Determine the [X, Y] coordinate at the center of the cell enclosing the given text.  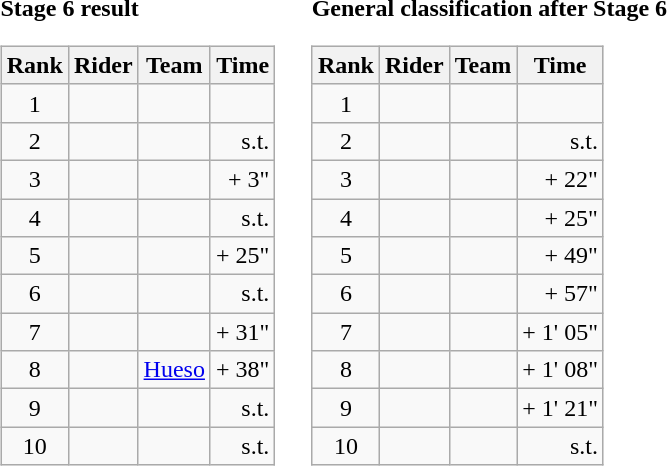
+ 1' 08" [560, 370]
+ 57" [560, 294]
+ 3" [242, 179]
+ 1' 21" [560, 408]
+ 31" [242, 332]
+ 38" [242, 370]
+ 1' 05" [560, 332]
+ 22" [560, 179]
+ 49" [560, 256]
Hueso [174, 370]
